Identify which cell holds the provided text, then report its (x, y) central coordinate. 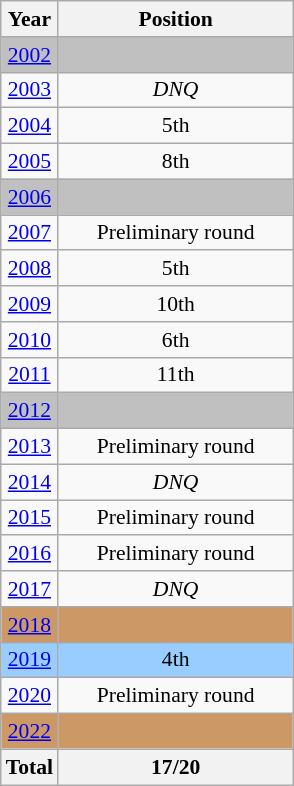
6th (176, 340)
Year (30, 19)
4th (176, 660)
Position (176, 19)
2020 (30, 696)
2004 (30, 126)
11th (176, 375)
2002 (30, 55)
2013 (30, 447)
2016 (30, 554)
2018 (30, 625)
2003 (30, 90)
8th (176, 162)
2011 (30, 375)
17/20 (176, 767)
2007 (30, 233)
2012 (30, 411)
2008 (30, 269)
Total (30, 767)
2014 (30, 482)
2005 (30, 162)
2006 (30, 197)
2019 (30, 660)
2010 (30, 340)
2009 (30, 304)
2015 (30, 518)
10th (176, 304)
2017 (30, 589)
2022 (30, 732)
